Pinpoint the cell where the given text exists, returning its [X, Y] midpoint coordinate. 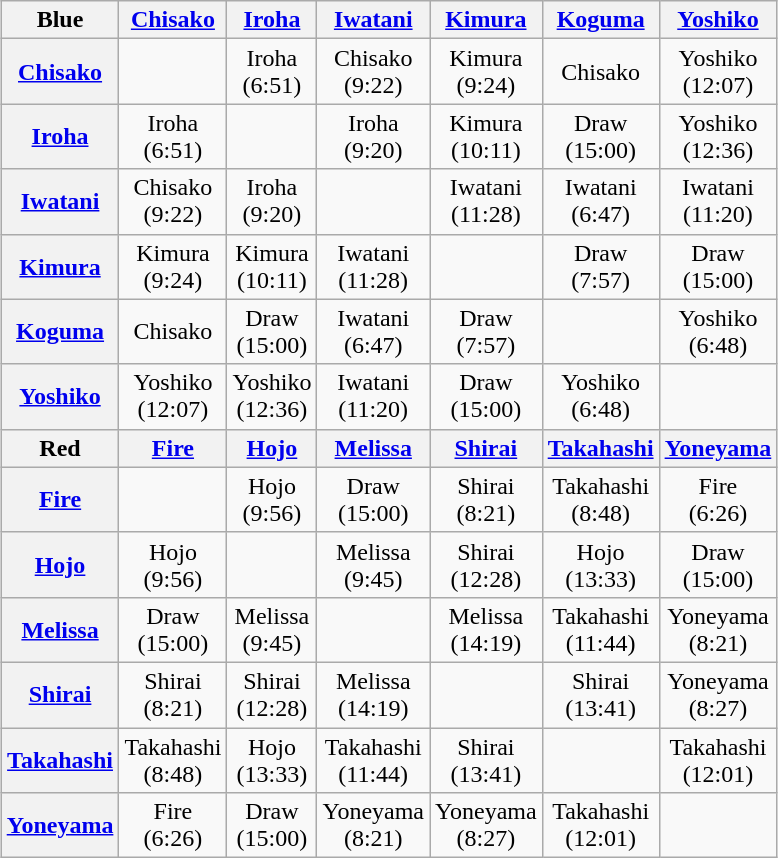
Red [60, 448]
Blue [60, 20]
